Determine the [x, y] coordinate at the center of the cell enclosing the given text.  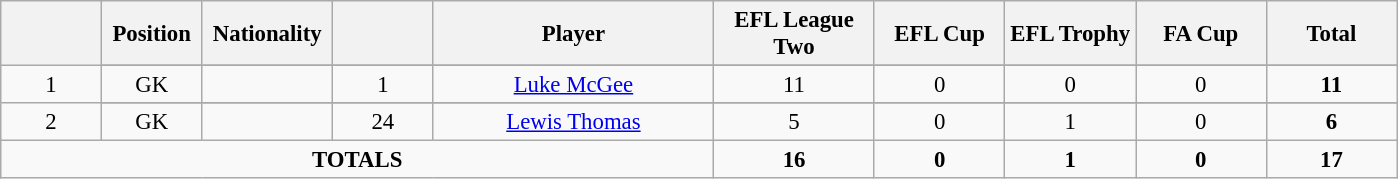
16 [794, 160]
2 [52, 122]
Player [574, 34]
Lewis Thomas [574, 122]
Luke McGee [574, 85]
EFL Cup [940, 34]
EFL League Two [794, 34]
FA Cup [1202, 34]
5 [794, 122]
17 [1332, 160]
Total [1332, 34]
Nationality [268, 34]
TOTALS [358, 160]
Position [152, 34]
24 [384, 122]
EFL Trophy [1070, 34]
6 [1332, 122]
